Determine the [x, y] coordinate at the center of the cell enclosing the given text.  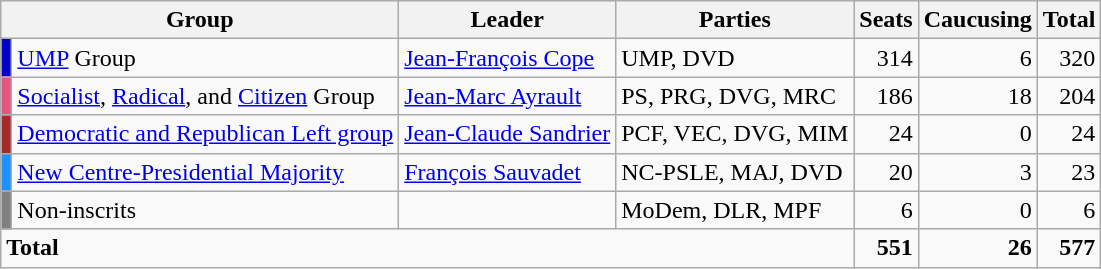
Parties [735, 20]
186 [886, 96]
UMP, DVD [735, 58]
New Centre-Presidential Majority [206, 172]
Jean-Marc Ayrault [508, 96]
MoDem, DLR, MPF [735, 210]
314 [886, 58]
Group [200, 20]
320 [1069, 58]
Seats [886, 20]
PCF, VEC, DVG, MIM [735, 134]
Leader [508, 20]
20 [886, 172]
18 [978, 96]
Jean-Claude Sandrier [508, 134]
577 [1069, 248]
26 [978, 248]
Jean-François Cope [508, 58]
204 [1069, 96]
UMP Group [206, 58]
3 [978, 172]
Caucusing [978, 20]
NC-PSLE, MAJ, DVD [735, 172]
Socialist, Radical, and Citizen Group [206, 96]
Non-inscrits [206, 210]
PS, PRG, DVG, MRC [735, 96]
23 [1069, 172]
551 [886, 248]
François Sauvadet [508, 172]
Democratic and Republican Left group [206, 134]
